Extract the [x, y] coordinate from the center of the cell holding the provided text.  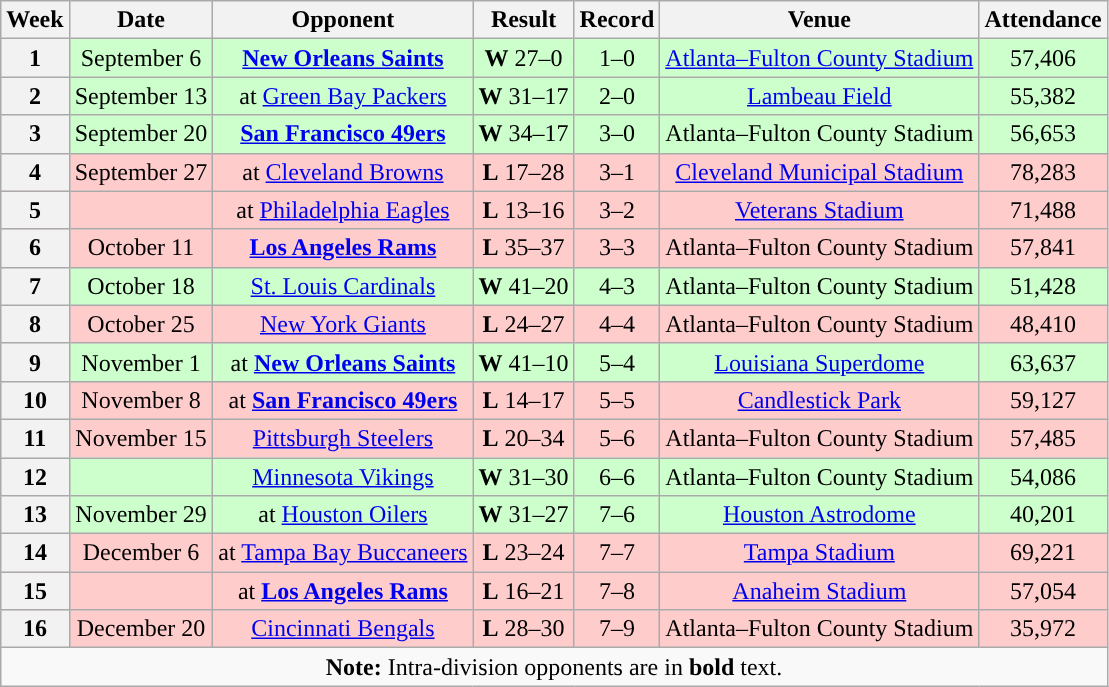
October 18 [141, 286]
7 [35, 286]
5–5 [617, 400]
L 28–30 [524, 629]
Tampa Stadium [820, 553]
Lambeau Field [820, 96]
at Houston Oilers [343, 515]
W 31–27 [524, 515]
69,221 [1043, 553]
September 20 [141, 134]
December 6 [141, 553]
57,054 [1043, 591]
57,406 [1043, 58]
Candlestick Park [820, 400]
9 [35, 362]
L 23–24 [524, 553]
48,410 [1043, 324]
W 41–10 [524, 362]
2–0 [617, 96]
Week [35, 20]
Minnesota Vikings [343, 477]
New York Giants [343, 324]
October 11 [141, 248]
51,428 [1043, 286]
Pittsburgh Steelers [343, 438]
4 [35, 172]
L 35–37 [524, 248]
Venue [820, 20]
W 27–0 [524, 58]
3–3 [617, 248]
New Orleans Saints [343, 58]
at Green Bay Packers [343, 96]
3–0 [617, 134]
12 [35, 477]
at New Orleans Saints [343, 362]
59,127 [1043, 400]
Cincinnati Bengals [343, 629]
5–6 [617, 438]
57,485 [1043, 438]
3–1 [617, 172]
14 [35, 553]
at Los Angeles Rams [343, 591]
W 31–17 [524, 96]
Houston Astrodome [820, 515]
7–9 [617, 629]
3 [35, 134]
7–6 [617, 515]
7–7 [617, 553]
1 [35, 58]
September 13 [141, 96]
6–6 [617, 477]
54,086 [1043, 477]
L 17–28 [524, 172]
5 [35, 210]
November 29 [141, 515]
Attendance [1043, 20]
6 [35, 248]
10 [35, 400]
7–8 [617, 591]
October 25 [141, 324]
November 8 [141, 400]
L 24–27 [524, 324]
Los Angeles Rams [343, 248]
at San Francisco 49ers [343, 400]
L 14–17 [524, 400]
Note: Intra-division opponents are in bold text. [554, 667]
55,382 [1043, 96]
Veterans Stadium [820, 210]
4–3 [617, 286]
at Philadelphia Eagles [343, 210]
W 34–17 [524, 134]
W 31–30 [524, 477]
57,841 [1043, 248]
5–4 [617, 362]
78,283 [1043, 172]
San Francisco 49ers [343, 134]
Record [617, 20]
16 [35, 629]
56,653 [1043, 134]
September 6 [141, 58]
3–2 [617, 210]
2 [35, 96]
40,201 [1043, 515]
St. Louis Cardinals [343, 286]
at Cleveland Browns [343, 172]
Opponent [343, 20]
13 [35, 515]
at Tampa Bay Buccaneers [343, 553]
Date [141, 20]
4–4 [617, 324]
8 [35, 324]
Anaheim Stadium [820, 591]
L 16–21 [524, 591]
1–0 [617, 58]
December 20 [141, 629]
Cleveland Municipal Stadium [820, 172]
71,488 [1043, 210]
Result [524, 20]
L 20–34 [524, 438]
35,972 [1043, 629]
Louisiana Superdome [820, 362]
November 1 [141, 362]
11 [35, 438]
L 13–16 [524, 210]
15 [35, 591]
November 15 [141, 438]
September 27 [141, 172]
W 41–20 [524, 286]
63,637 [1043, 362]
